Detect which cell encompasses the target text, then output its [x, y] center coordinate. 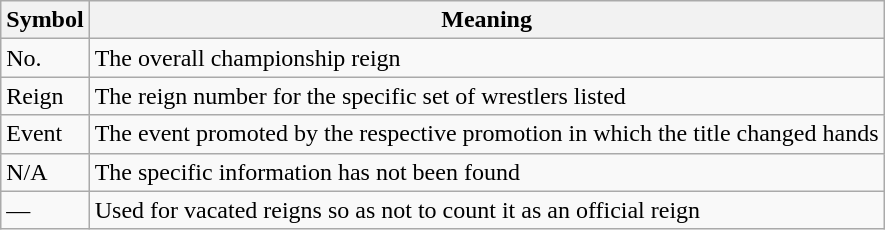
The event promoted by the respective promotion in which the title changed hands [486, 134]
Symbol [45, 20]
Event [45, 134]
Meaning [486, 20]
The overall championship reign [486, 58]
— [45, 210]
N/A [45, 172]
The specific information has not been found [486, 172]
Used for vacated reigns so as not to count it as an official reign [486, 210]
Reign [45, 96]
The reign number for the specific set of wrestlers listed [486, 96]
No. [45, 58]
